Detect which cell encompasses the target text, then output its [x, y] center coordinate. 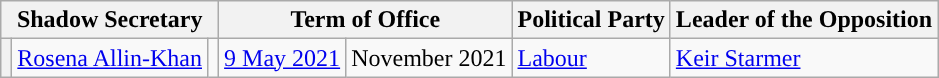
Keir Starmer [804, 58]
Leader of the Opposition [804, 20]
Labour [591, 58]
Rosena Allin-Khan [110, 58]
Political Party [591, 20]
Term of Office [366, 20]
9 May 2021 [282, 58]
November 2021 [429, 58]
Shadow Secretary [110, 20]
